Find where the given text appears and provide that cell's center as (x, y) coordinate. 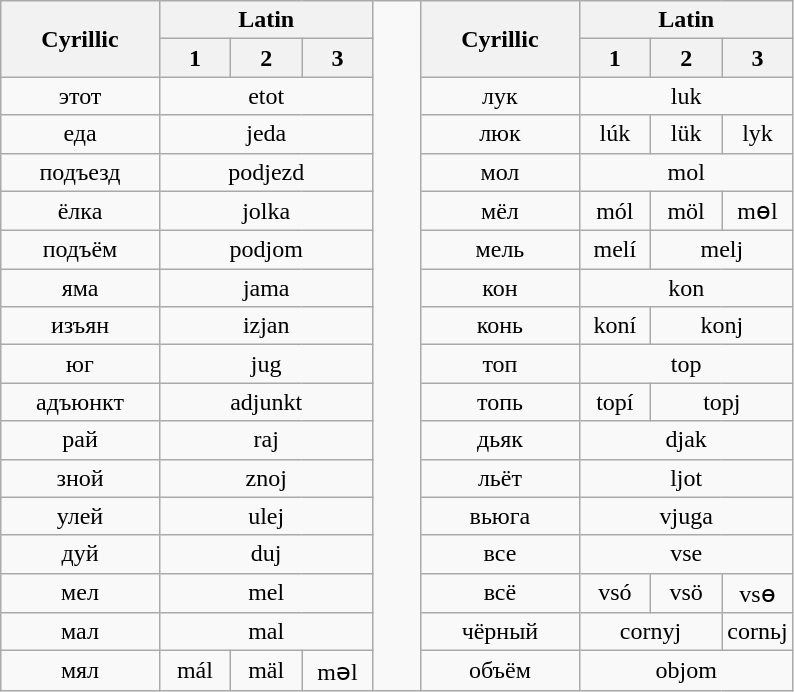
рай (80, 440)
koní (614, 326)
vsó (614, 593)
konj (722, 326)
mál (194, 671)
mäl (266, 671)
дуй (80, 554)
vjuga (686, 516)
мол (500, 172)
topj (722, 402)
lük (686, 134)
lúk (614, 134)
улей (80, 516)
этот (80, 96)
льёт (500, 478)
adjunkt (266, 402)
məl (338, 671)
vsɵ (758, 593)
jeda (266, 134)
raj (266, 440)
vsö (686, 593)
ulej (266, 516)
melj (722, 250)
duj (266, 554)
jug (266, 364)
вьюга (500, 516)
cornьj (758, 632)
адъюнкт (80, 402)
podjom (266, 250)
юг (80, 364)
mol (686, 172)
чёрный (500, 632)
kon (686, 288)
люк (500, 134)
мял (80, 671)
mɵl (758, 211)
top (686, 364)
lyk (758, 134)
зной (80, 478)
мёл (500, 211)
möl (686, 211)
ljot (686, 478)
все (500, 554)
mal (266, 632)
topí (614, 402)
djak (686, 440)
дьяк (500, 440)
izjan (266, 326)
всё (500, 593)
ёлка (80, 211)
objom (686, 671)
конь (500, 326)
znoj (266, 478)
мал (80, 632)
мел (80, 593)
jama (266, 288)
mel (266, 593)
melí (614, 250)
яма (80, 288)
подъезд (80, 172)
топ (500, 364)
cornyj (650, 632)
jolka (266, 211)
mól (614, 211)
топь (500, 402)
подъём (80, 250)
изъян (80, 326)
etot (266, 96)
podjezd (266, 172)
vse (686, 554)
мель (500, 250)
luk (686, 96)
еда (80, 134)
объём (500, 671)
лук (500, 96)
кон (500, 288)
